Return [x, y] of the center of cell containing provided text 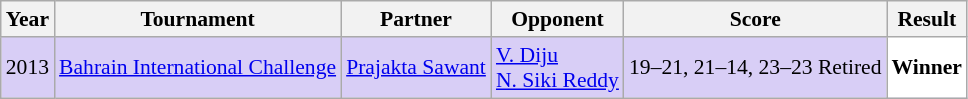
Prajakta Sawant [416, 68]
19–21, 21–14, 23–23 Retired [756, 68]
Partner [416, 19]
Winner [928, 68]
V. Diju N. Siki Reddy [558, 68]
Year [28, 19]
Opponent [558, 19]
Score [756, 19]
Bahrain International Challenge [198, 68]
Result [928, 19]
2013 [28, 68]
Tournament [198, 19]
